Return (x, y) of the center of cell containing provided text 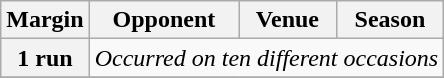
1 run (45, 58)
Occurred on ten different occasions (266, 58)
Opponent (164, 20)
Margin (45, 20)
Venue (288, 20)
Season (390, 20)
